Search for the cell housing the specified text and yield its [X, Y] center coordinate. 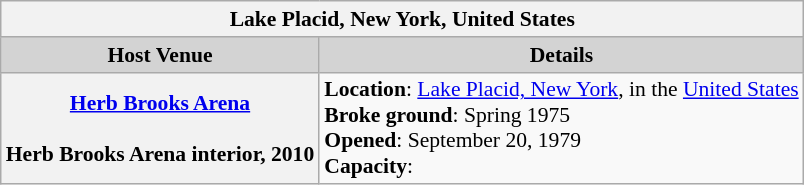
Location: Lake Placid, New York, in the United StatesBroke ground: Spring 1975Opened: September 20, 1979Capacity: [561, 128]
Herb Brooks ArenaHerb Brooks Arena interior, 2010 [160, 128]
Details [561, 55]
Host Venue [160, 55]
Lake Placid, New York, United States [402, 19]
